Pinpoint the cell where the given text exists, returning its (x, y) midpoint coordinate. 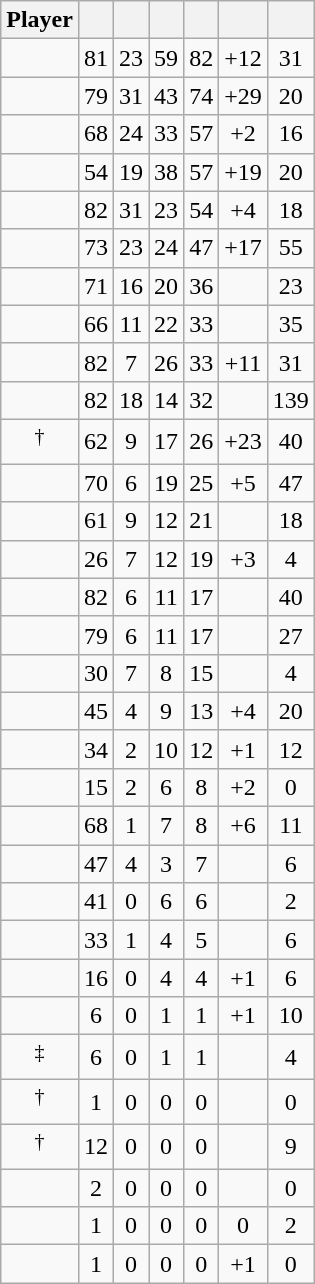
+5 (244, 483)
36 (202, 286)
22 (166, 324)
43 (166, 96)
45 (96, 711)
Player (40, 20)
66 (96, 324)
59 (166, 58)
61 (96, 521)
21 (202, 521)
73 (96, 248)
13 (202, 711)
14 (166, 400)
+11 (244, 362)
35 (290, 324)
+19 (244, 172)
+17 (244, 248)
62 (96, 442)
+23 (244, 442)
74 (202, 96)
+12 (244, 58)
41 (96, 902)
+29 (244, 96)
‡ (40, 1058)
70 (96, 483)
81 (96, 58)
71 (96, 286)
27 (290, 635)
3 (166, 864)
139 (290, 400)
+3 (244, 559)
30 (96, 673)
34 (96, 749)
55 (290, 248)
32 (202, 400)
+6 (244, 826)
25 (202, 483)
5 (202, 940)
38 (166, 172)
